From the cell containing the given text, extract its center point as [x, y] coordinate. 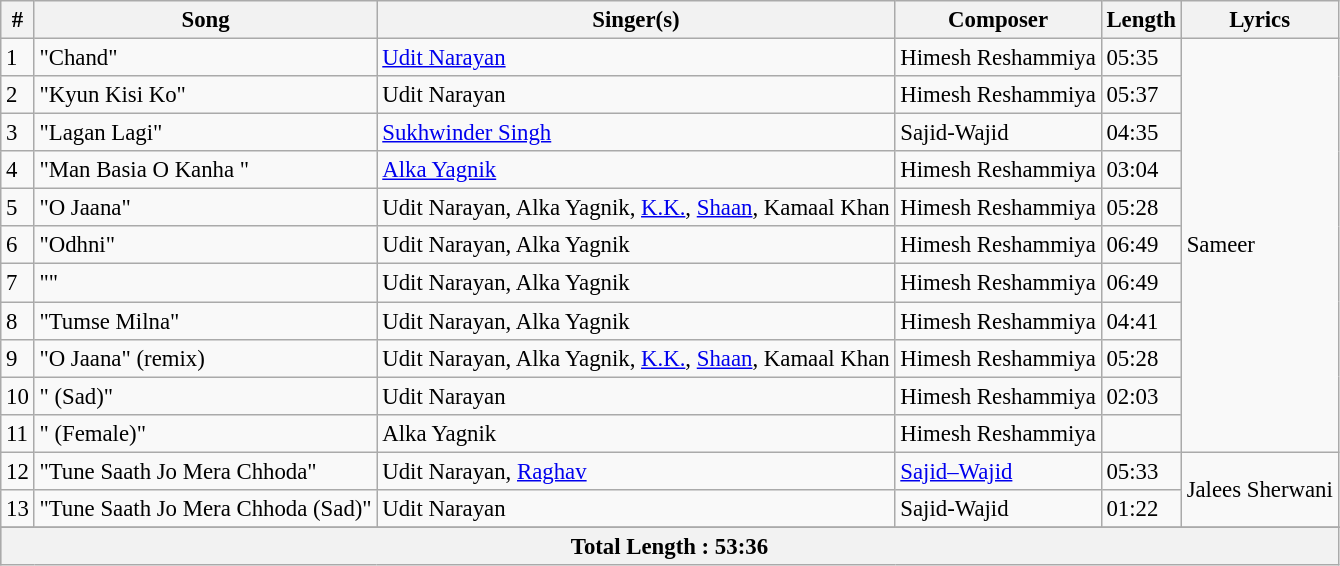
6 [18, 245]
8 [18, 321]
04:35 [1141, 133]
11 [18, 433]
04:41 [1141, 321]
"Man Basia O Kanha " [206, 170]
05:35 [1141, 58]
Song [206, 20]
Length [1141, 20]
13 [18, 509]
"O Jaana" [206, 208]
"Tumse Milna" [206, 321]
4 [18, 170]
10 [18, 396]
" (Sad)" [206, 396]
" (Female)" [206, 433]
"" [206, 283]
Sukhwinder Singh [636, 133]
1 [18, 58]
Sameer [1260, 246]
Singer(s) [636, 20]
05:33 [1141, 471]
Lyrics [1260, 20]
02:03 [1141, 396]
01:22 [1141, 509]
7 [18, 283]
# [18, 20]
Udit Narayan, Raghav [636, 471]
Composer [998, 20]
2 [18, 95]
"Odhni" [206, 245]
Sajid–Wajid [998, 471]
"Lagan Lagi" [206, 133]
"Tune Saath Jo Mera Chhoda (Sad)" [206, 509]
9 [18, 358]
3 [18, 133]
05:37 [1141, 95]
12 [18, 471]
"Tune Saath Jo Mera Chhoda" [206, 471]
5 [18, 208]
03:04 [1141, 170]
"O Jaana" (remix) [206, 358]
Total Length : 53:36 [670, 546]
Jalees Sherwani [1260, 490]
"Kyun Kisi Ko" [206, 95]
"Chand" [206, 58]
